From the cell containing the given text, extract its center point as [X, Y] coordinate. 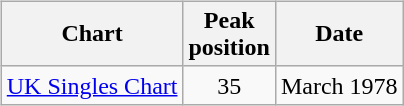
Peakposition [229, 34]
Date [339, 34]
March 1978 [339, 85]
Chart [92, 34]
UK Singles Chart [92, 85]
35 [229, 85]
